Return [x, y] of the center of cell containing provided text 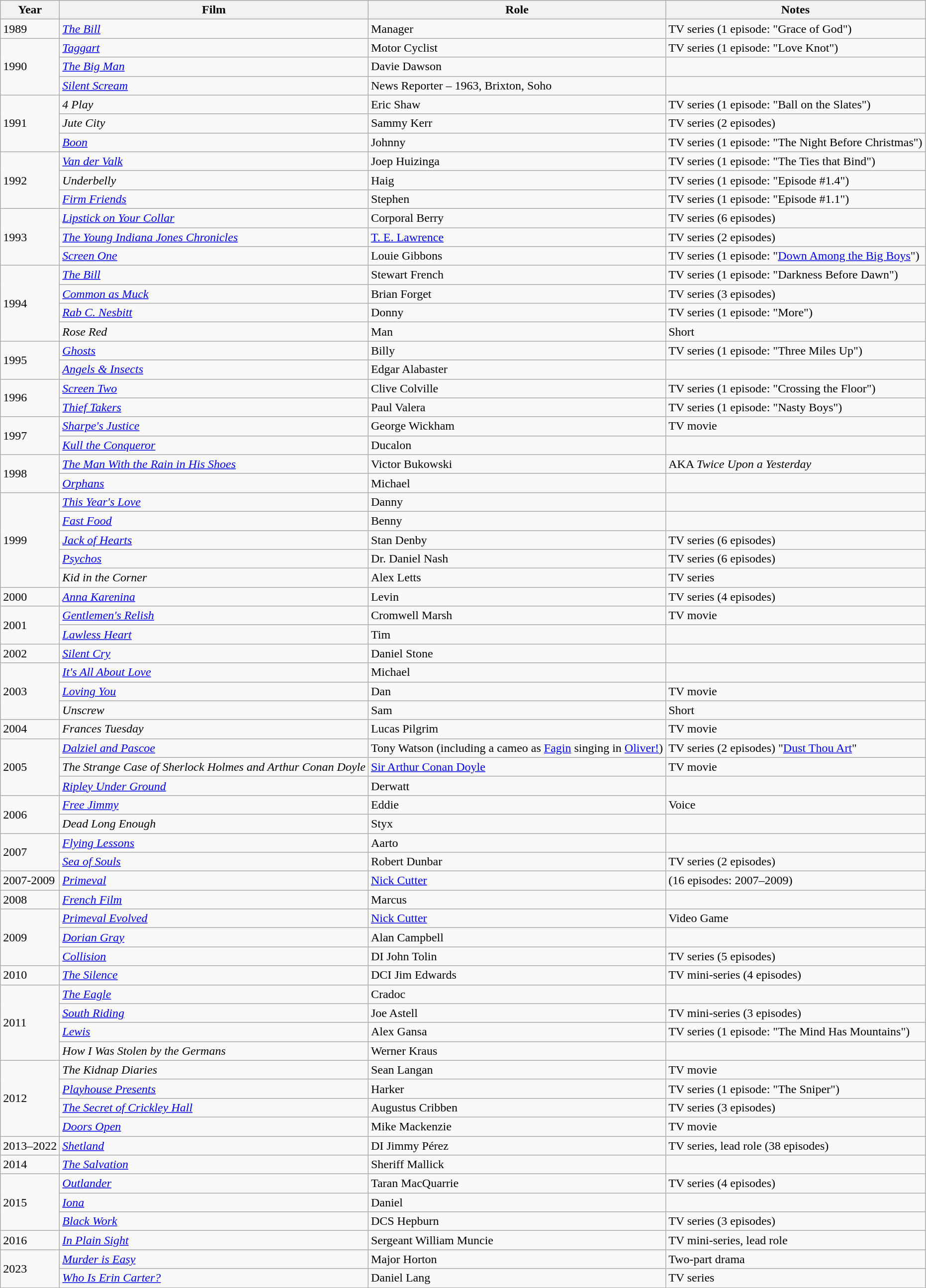
2013–2022 [30, 1145]
Thief Takers [214, 407]
Johnny [517, 142]
The Man With the Rain in His Shoes [214, 464]
1990 [30, 67]
TV series (1 episode: "Darkness Before Dawn") [796, 275]
TV series (1 episode: "Ball on the Slates") [796, 104]
Van der Valk [214, 161]
Dr. Daniel Nash [517, 559]
Angels & Insects [214, 369]
Ripley Under Ground [214, 786]
2005 [30, 767]
Who Is Erin Carter? [214, 1278]
TV series (1 episode: "Down Among the Big Boys") [796, 256]
Davie Dawson [517, 67]
Silent Cry [214, 653]
Dan [517, 691]
2001 [30, 625]
Major Horton [517, 1259]
Billy [517, 351]
Levin [517, 597]
TV series (1 episode: "More") [796, 313]
TV series (1 episode: "Episode #1.4") [796, 180]
Collision [214, 956]
Mike Mackenzie [517, 1126]
Benny [517, 521]
2004 [30, 729]
2014 [30, 1165]
Tony Watson (including a cameo as Fagin singing in Oliver!) [517, 748]
1989 [30, 29]
2010 [30, 975]
1992 [30, 180]
Dalziel and Pascoe [214, 748]
Werner Kraus [517, 1051]
Firm Friends [214, 199]
Edgar Alabaster [517, 369]
This Year's Love [214, 502]
Rab C. Nesbitt [214, 313]
George Wickham [517, 426]
2023 [30, 1269]
Cromwell Marsh [517, 616]
Daniel Stone [517, 653]
Playhouse Presents [214, 1089]
TV mini-series (3 episodes) [796, 1013]
Corporal Berry [517, 218]
Frances Tuesday [214, 729]
Voice [796, 805]
The Secret of Crickley Hall [214, 1107]
TV series (1 episode: "Love Knot") [796, 48]
How I Was Stolen by the Germans [214, 1051]
TV series (1 episode: "Episode #1.1") [796, 199]
1995 [30, 360]
The Eagle [214, 994]
In Plain Sight [214, 1240]
Iona [214, 1202]
Gentlemen's Relish [214, 616]
1993 [30, 237]
1998 [30, 473]
The Silence [214, 975]
The Salvation [214, 1165]
TV mini-series, lead role [796, 1240]
Outlander [214, 1184]
Flying Lessons [214, 843]
DI Jimmy Pérez [517, 1145]
Ducalon [517, 445]
TV series (1 episode: "The Night Before Christmas") [796, 142]
Clive Colville [517, 388]
2002 [30, 653]
TV mini-series (4 episodes) [796, 975]
Black Work [214, 1221]
Stan Denby [517, 540]
Year [30, 10]
Common as Muck [214, 294]
Free Jimmy [214, 805]
Kid in the Corner [214, 578]
Paul Valera [517, 407]
TV series, lead role (38 episodes) [796, 1145]
Lucas Pilgrim [517, 729]
The Young Indiana Jones Chronicles [214, 237]
Harker [517, 1089]
Derwatt [517, 786]
Daniel [517, 1202]
Lipstick on Your Collar [214, 218]
TV series (2 episodes) "Dust Thou Art" [796, 748]
Notes [796, 10]
Lewis [214, 1032]
Alex Letts [517, 578]
2016 [30, 1240]
Dorian Gray [214, 937]
The Big Man [214, 67]
Sharpe's Justice [214, 426]
Unscrew [214, 710]
Aarto [517, 843]
Jack of Hearts [214, 540]
Manager [517, 29]
Jute City [214, 123]
2007 [30, 852]
Styx [517, 824]
Man [517, 332]
Film [214, 10]
2011 [30, 1022]
TV series (1 episode: "The Sniper") [796, 1089]
Alan Campbell [517, 937]
Motor Cyclist [517, 48]
TV series (1 episode: "Grace of God") [796, 29]
Shetland [214, 1145]
2003 [30, 691]
It's All About Love [214, 672]
Joep Huizinga [517, 161]
Silent Scream [214, 86]
Eddie [517, 805]
French Film [214, 900]
Alex Gansa [517, 1032]
2015 [30, 1202]
News Reporter – 1963, Brixton, Soho [517, 86]
Marcus [517, 900]
TV series (1 episode: "The Mind Has Mountains") [796, 1032]
Taran MacQuarrie [517, 1184]
2000 [30, 597]
AKA Twice Upon a Yesterday [796, 464]
Anna Karenina [214, 597]
The Strange Case of Sherlock Holmes and Arthur Conan Doyle [214, 767]
1994 [30, 303]
TV series (1 episode: "Three Miles Up") [796, 351]
Sam [517, 710]
Sir Arthur Conan Doyle [517, 767]
Sammy Kerr [517, 123]
4 Play [214, 104]
Video Game [796, 919]
Stewart French [517, 275]
2006 [30, 814]
TV series (1 episode: "Nasty Boys") [796, 407]
2012 [30, 1098]
Cradoc [517, 994]
Sean Langan [517, 1070]
Boon [214, 142]
2009 [30, 937]
1996 [30, 398]
Primeval [214, 881]
TV series (1 episode: "Crossing the Floor") [796, 388]
Kull the Conqueror [214, 445]
Tim [517, 635]
The Kidnap Diaries [214, 1070]
Loving You [214, 691]
2008 [30, 900]
DCS Hepburn [517, 1221]
TV series (1 episode: "The Ties that Bind") [796, 161]
Rose Red [214, 332]
1997 [30, 436]
Doors Open [214, 1126]
Danny [517, 502]
2007-2009 [30, 881]
Taggart [214, 48]
DCI Jim Edwards [517, 975]
Stephen [517, 199]
Robert Dunbar [517, 862]
Haig [517, 180]
Augustus Cribben [517, 1107]
Sergeant William Muncie [517, 1240]
Sea of Souls [214, 862]
Joe Astell [517, 1013]
Role [517, 10]
1999 [30, 540]
Victor Bukowski [517, 464]
Underbelly [214, 180]
T. E. Lawrence [517, 237]
Two-part drama [796, 1259]
Murder is Easy [214, 1259]
Donny [517, 313]
Screen Two [214, 388]
Screen One [214, 256]
Dead Long Enough [214, 824]
Louie Gibbons [517, 256]
Psychos [214, 559]
Eric Shaw [517, 104]
Lawless Heart [214, 635]
Primeval Evolved [214, 919]
1991 [30, 123]
Fast Food [214, 521]
Brian Forget [517, 294]
TV series (5 episodes) [796, 956]
Sheriff Mallick [517, 1165]
Ghosts [214, 351]
Daniel Lang [517, 1278]
DI John Tolin [517, 956]
South Riding [214, 1013]
(16 episodes: 2007–2009) [796, 881]
Orphans [214, 483]
